For the text-containing cell, return its midpoint in (X, Y) coordinate format. 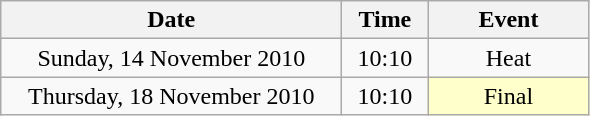
Sunday, 14 November 2010 (172, 58)
Thursday, 18 November 2010 (172, 96)
Time (385, 20)
Final (508, 96)
Event (508, 20)
Heat (508, 58)
Date (172, 20)
